Determine the (X, Y) coordinate at the center of the cell enclosing the given text.  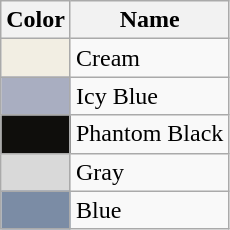
Name (149, 20)
Blue (149, 210)
Cream (149, 58)
Phantom Black (149, 134)
Gray (149, 172)
Icy Blue (149, 96)
Color (36, 20)
